Return the (x, y) coordinate for the center point of the cell that contains the specified text.  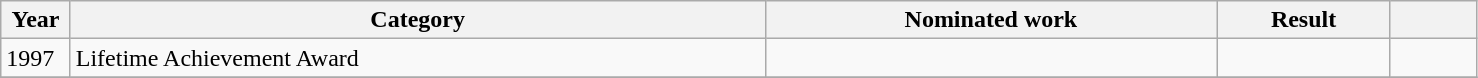
Category (418, 20)
Result (1304, 20)
Year (36, 20)
1997 (36, 58)
Nominated work (991, 20)
Lifetime Achievement Award (418, 58)
